Pinpoint the cell where the given text exists, returning its [X, Y] midpoint coordinate. 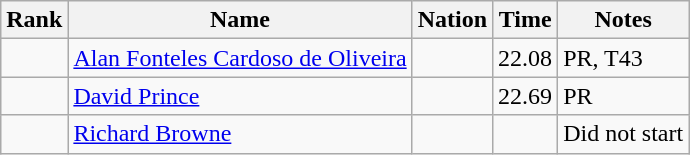
David Prince [240, 96]
PR [624, 96]
Rank [34, 20]
Notes [624, 20]
PR, T43 [624, 58]
Alan Fonteles Cardoso de Oliveira [240, 58]
Nation [452, 20]
22.08 [526, 58]
Time [526, 20]
Did not start [624, 134]
Richard Browne [240, 134]
22.69 [526, 96]
Name [240, 20]
